From the cell containing the given text, extract its center point as (x, y) coordinate. 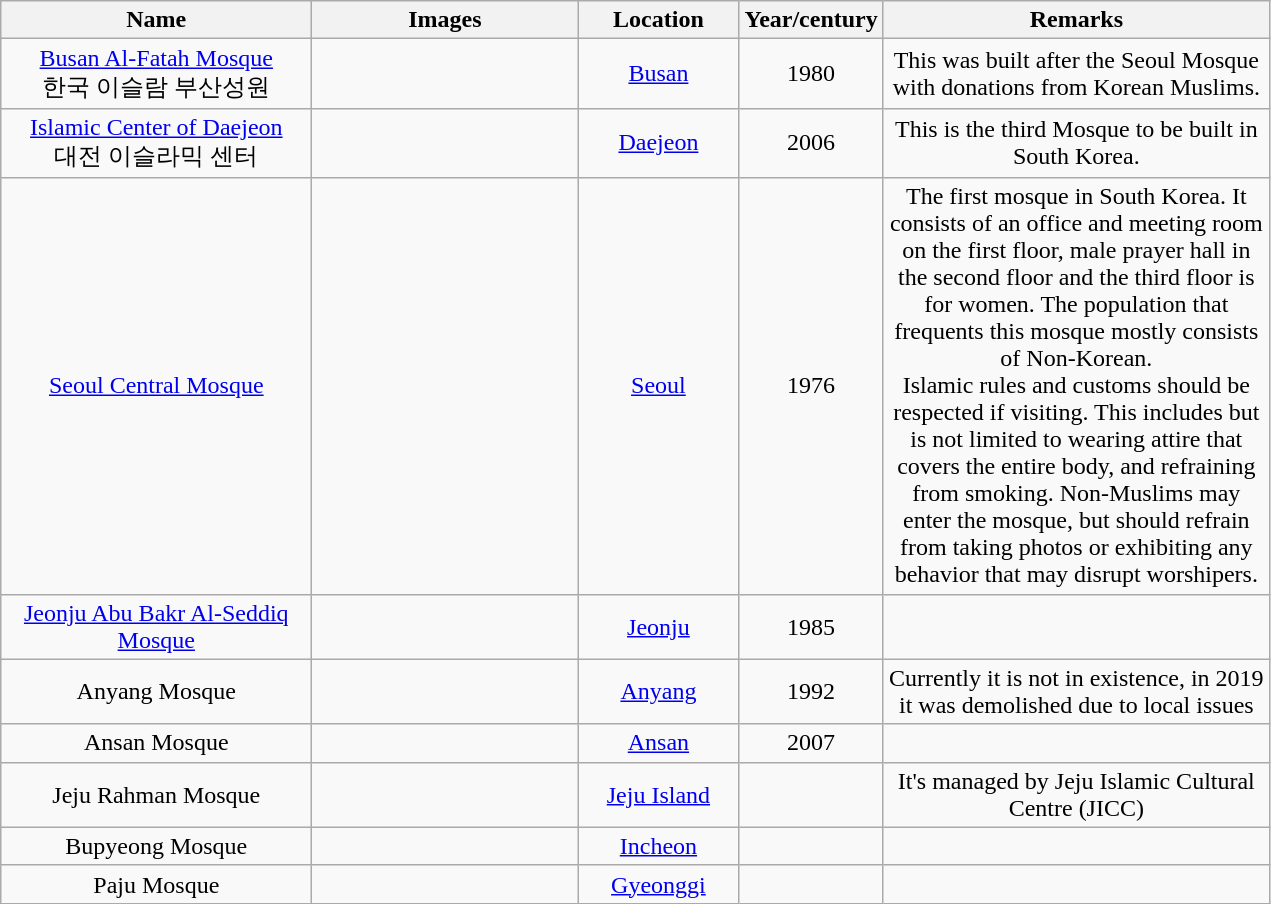
Currently it is not in existence, in 2019 it was demolished due to local issues (1076, 692)
Paju Mosque (156, 884)
Remarks (1076, 20)
Seoul (658, 386)
2007 (811, 743)
Seoul Central Mosque (156, 386)
2006 (811, 143)
It's managed by Jeju Islamic Cultural Centre (JICC) (1076, 794)
Busan Al-Fatah Mosque한국 이슬람 부산성원 (156, 74)
Bupyeong Mosque (156, 846)
This was built after the Seoul Mosque with donations from Korean Muslims. (1076, 74)
Location (658, 20)
Daejeon (658, 143)
Islamic Center of Daejeon 대전 이슬라믹 센터 (156, 143)
Jeonju Abu Bakr Al‑Seddiq Mosque (156, 626)
Jeju Rahman Mosque (156, 794)
Images (445, 20)
1976 (811, 386)
Anyang Mosque (156, 692)
Gyeonggi (658, 884)
Anyang (658, 692)
1985 (811, 626)
Jeju Island (658, 794)
This is the third Mosque to be built in South Korea. (1076, 143)
Incheon (658, 846)
Ansan Mosque (156, 743)
Jeonju (658, 626)
Year/century (811, 20)
Ansan (658, 743)
1992 (811, 692)
1980 (811, 74)
Busan (658, 74)
Name (156, 20)
